From the cell containing the given text, extract its center point as [x, y] coordinate. 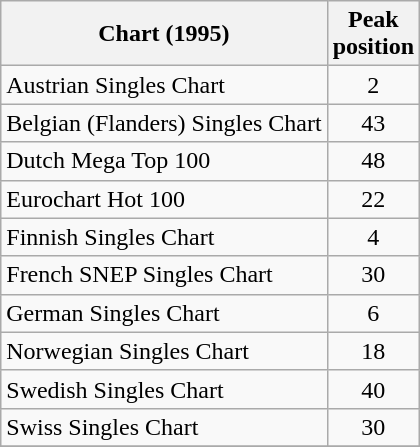
Norwegian Singles Chart [164, 351]
4 [373, 237]
2 [373, 85]
Eurochart Hot 100 [164, 199]
Dutch Mega Top 100 [164, 161]
Finnish Singles Chart [164, 237]
48 [373, 161]
6 [373, 313]
43 [373, 123]
German Singles Chart [164, 313]
French SNEP Singles Chart [164, 275]
18 [373, 351]
Chart (1995) [164, 34]
Austrian Singles Chart [164, 85]
Swedish Singles Chart [164, 389]
Belgian (Flanders) Singles Chart [164, 123]
Swiss Singles Chart [164, 427]
Peakposition [373, 34]
40 [373, 389]
22 [373, 199]
